Scan for the cell matching the given text and deliver its (x, y) coordinate at center. 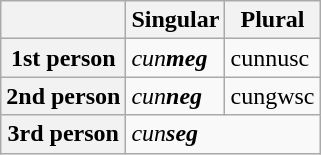
cunseg (223, 134)
1st person (64, 58)
Plural (272, 20)
cunneg (176, 96)
3rd person (64, 134)
cunmeg (176, 58)
Singular (176, 20)
2nd person (64, 96)
cungwsc (272, 96)
cunnusc (272, 58)
